Return (x, y) of the center of cell containing provided text 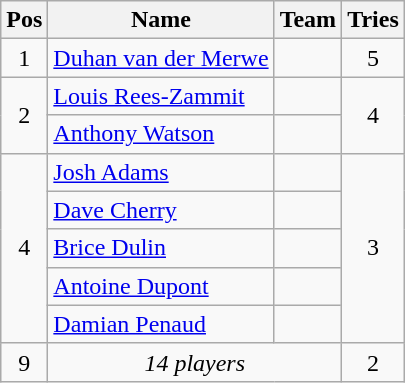
Dave Cherry (161, 210)
Antoine Dupont (161, 286)
Josh Adams (161, 172)
Pos (24, 20)
5 (374, 58)
3 (374, 248)
14 players (195, 362)
9 (24, 362)
1 (24, 58)
Tries (374, 20)
Name (161, 20)
Team (308, 20)
Damian Penaud (161, 324)
Brice Dulin (161, 248)
Duhan van der Merwe (161, 58)
Louis Rees-Zammit (161, 96)
Anthony Watson (161, 134)
